Return (x, y) of the center of cell containing provided text 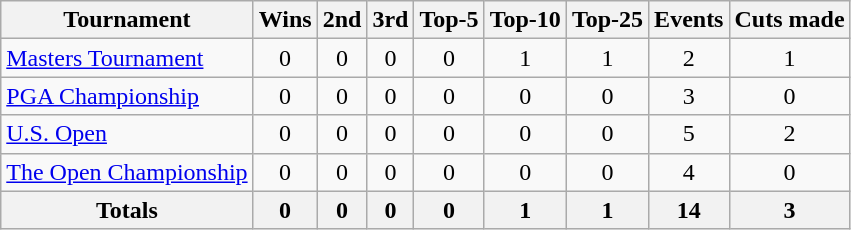
Wins (285, 20)
Events (689, 20)
Cuts made (790, 20)
Totals (127, 210)
PGA Championship (127, 96)
Top-10 (525, 20)
4 (689, 172)
14 (689, 210)
2nd (342, 20)
The Open Championship (127, 172)
Tournament (127, 20)
3rd (390, 20)
Masters Tournament (127, 58)
5 (689, 134)
U.S. Open (127, 134)
Top-25 (607, 20)
Top-5 (449, 20)
